Detect which cell encompasses the target text, then output its [x, y] center coordinate. 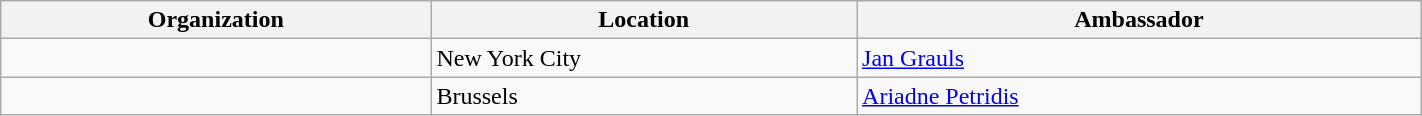
Jan Grauls [1140, 58]
Organization [216, 20]
Ambassador [1140, 20]
Location [644, 20]
Brussels [644, 96]
Ariadne Petridis [1140, 96]
New York City [644, 58]
